Identify which cell holds the provided text, then report its (X, Y) central coordinate. 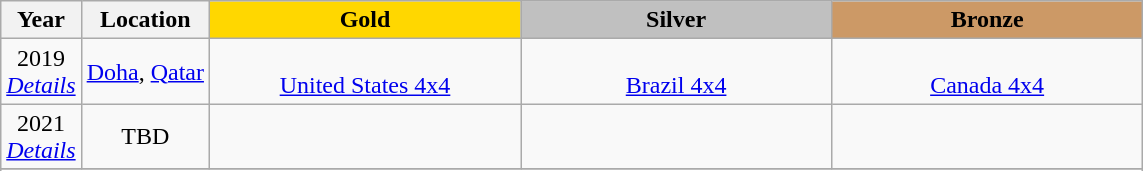
Doha, Qatar (145, 72)
2019 Details (41, 72)
Canada 4x4 (988, 72)
2021 Details (41, 136)
Location (145, 20)
Bronze (988, 20)
Silver (676, 20)
Year (41, 20)
TBD (145, 136)
Brazil 4x4 (676, 72)
Gold (364, 20)
United States 4x4 (364, 72)
